Return (x, y) of the center of cell containing provided text 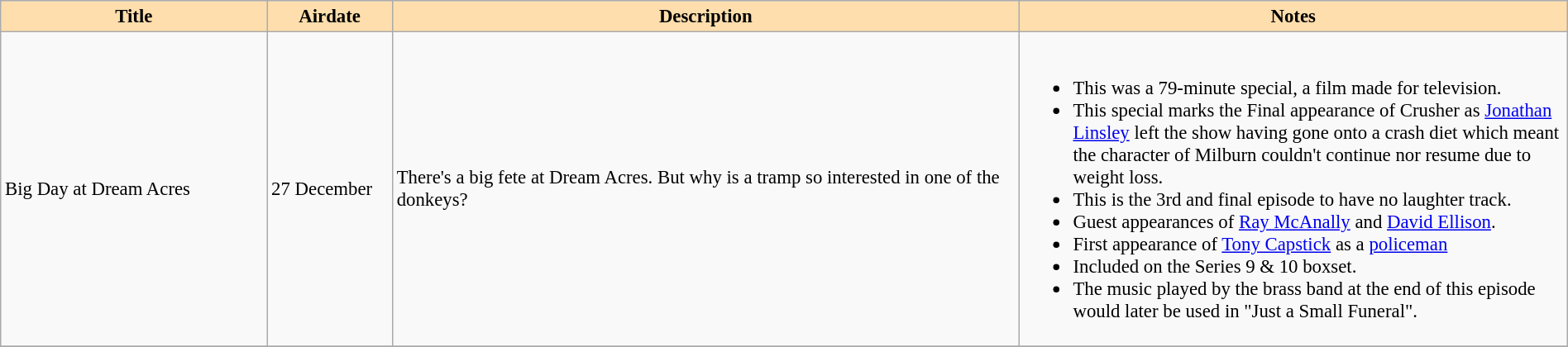
Title (134, 17)
27 December (330, 189)
Big Day at Dream Acres (134, 189)
There's a big fete at Dream Acres. But why is a tramp so interested in one of the donkeys? (705, 189)
Airdate (330, 17)
Notes (1293, 17)
Description (705, 17)
